Return the [X, Y] coordinate for the center point of the cell that contains the specified text.  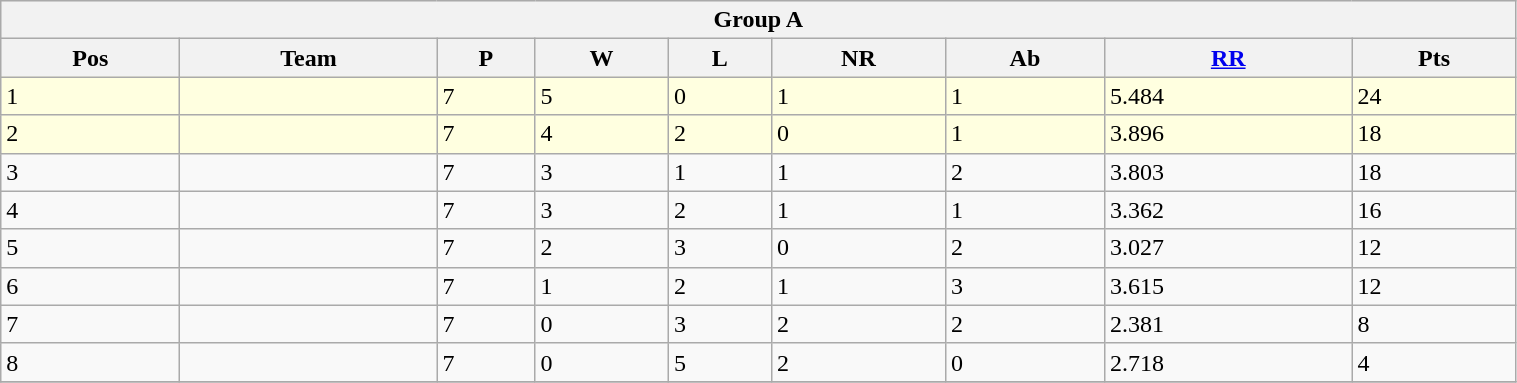
L [720, 58]
3.896 [1228, 134]
Group A [758, 20]
3.803 [1228, 172]
3.362 [1228, 210]
P [486, 58]
2.718 [1228, 362]
RR [1228, 58]
6 [90, 286]
16 [1434, 210]
2.381 [1228, 324]
Ab [1024, 58]
3.615 [1228, 286]
NR [858, 58]
Pos [90, 58]
W [602, 58]
5.484 [1228, 96]
Pts [1434, 58]
Team [308, 58]
3.027 [1228, 248]
24 [1434, 96]
